Detect which cell encompasses the target text, then output its (x, y) center coordinate. 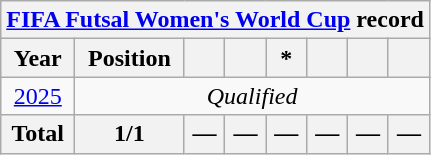
2025 (38, 96)
Total (38, 134)
Year (38, 58)
Qualified (252, 96)
1/1 (130, 134)
Position (130, 58)
* (286, 58)
FIFA Futsal Women's World Cup record (216, 20)
